Scan for the cell matching the given text and deliver its (x, y) coordinate at center. 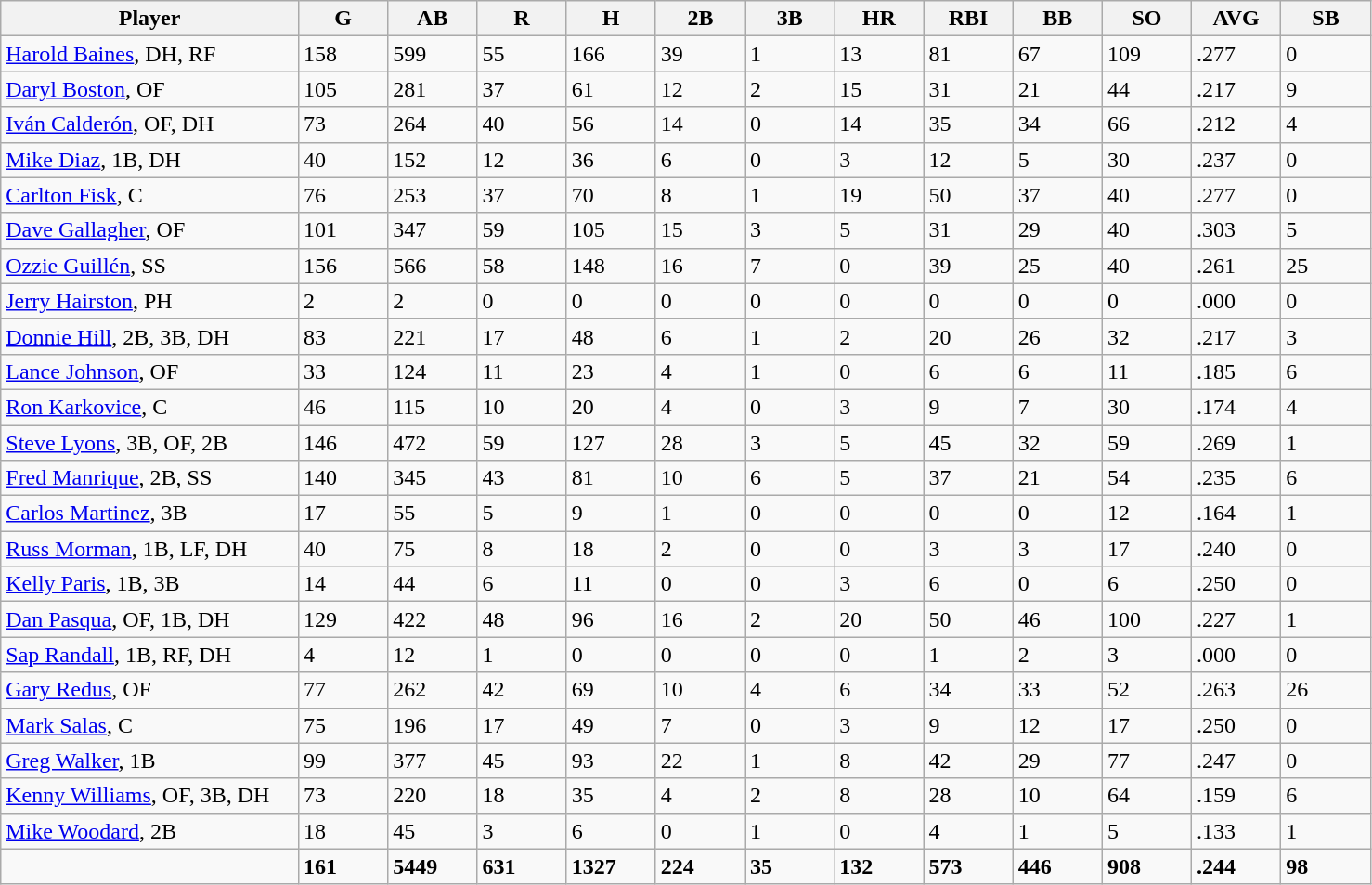
Dave Gallagher, OF (150, 230)
22 (700, 761)
161 (343, 866)
66 (1146, 124)
98 (1326, 866)
AB (433, 19)
Jerry Hairston, PH (150, 301)
3B (790, 19)
5449 (433, 866)
253 (433, 195)
573 (968, 866)
.164 (1236, 514)
Dan Pasqua, OF, 1B, DH (150, 619)
43 (522, 478)
221 (433, 336)
58 (522, 266)
52 (1146, 690)
.212 (1236, 124)
146 (343, 443)
115 (433, 407)
13 (879, 54)
166 (611, 54)
64 (1146, 796)
67 (1057, 54)
224 (700, 866)
Kelly Paris, 1B, 3B (150, 584)
23 (611, 371)
Iván Calderón, OF, DH (150, 124)
19 (879, 195)
.303 (1236, 230)
148 (611, 266)
377 (433, 761)
HR (879, 19)
Mark Salas, C (150, 725)
472 (433, 443)
36 (611, 160)
Sap Randall, 1B, RF, DH (150, 655)
422 (433, 619)
127 (611, 443)
.227 (1236, 619)
109 (1146, 54)
Mike Diaz, 1B, DH (150, 160)
446 (1057, 866)
Carlton Fisk, C (150, 195)
99 (343, 761)
196 (433, 725)
G (343, 19)
.237 (1236, 160)
RBI (968, 19)
281 (433, 89)
Daryl Boston, OF (150, 89)
Carlos Martinez, 3B (150, 514)
.235 (1236, 478)
Fred Manrique, 2B, SS (150, 478)
.244 (1236, 866)
Ozzie Guillén, SS (150, 266)
R (522, 19)
101 (343, 230)
SO (1146, 19)
Lance Johnson, OF (150, 371)
262 (433, 690)
.261 (1236, 266)
Mike Woodard, 2B (150, 831)
100 (1146, 619)
.263 (1236, 690)
SB (1326, 19)
345 (433, 478)
Steve Lyons, 3B, OF, 2B (150, 443)
.159 (1236, 796)
1327 (611, 866)
152 (433, 160)
.247 (1236, 761)
61 (611, 89)
264 (433, 124)
Ron Karkovice, C (150, 407)
347 (433, 230)
83 (343, 336)
Russ Morman, 1B, LF, DH (150, 549)
76 (343, 195)
69 (611, 690)
2B (700, 19)
220 (433, 796)
.133 (1236, 831)
70 (611, 195)
158 (343, 54)
AVG (1236, 19)
129 (343, 619)
Greg Walker, 1B (150, 761)
156 (343, 266)
Player (150, 19)
140 (343, 478)
.240 (1236, 549)
93 (611, 761)
Harold Baines, DH, RF (150, 54)
.174 (1236, 407)
Donnie Hill, 2B, 3B, DH (150, 336)
599 (433, 54)
BB (1057, 19)
631 (522, 866)
49 (611, 725)
56 (611, 124)
96 (611, 619)
Gary Redus, OF (150, 690)
H (611, 19)
132 (879, 866)
54 (1146, 478)
.185 (1236, 371)
Kenny Williams, OF, 3B, DH (150, 796)
.269 (1236, 443)
124 (433, 371)
908 (1146, 866)
566 (433, 266)
